For the text-containing cell, return its midpoint in (X, Y) coordinate format. 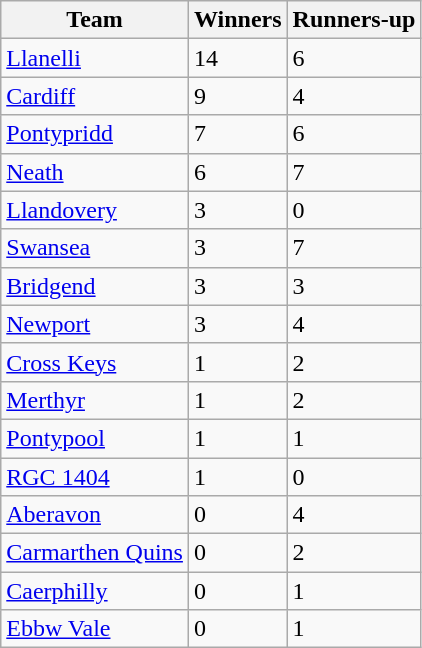
Llandovery (95, 210)
Carmarthen Quins (95, 553)
Merthyr (95, 400)
Neath (95, 172)
Cardiff (95, 96)
Caerphilly (95, 591)
Aberavon (95, 515)
Runners-up (354, 20)
14 (238, 58)
Ebbw Vale (95, 629)
Swansea (95, 248)
Team (95, 20)
Newport (95, 324)
Pontypridd (95, 134)
Bridgend (95, 286)
Winners (238, 20)
9 (238, 96)
Cross Keys (95, 362)
Pontypool (95, 438)
RGC 1404 (95, 477)
Llanelli (95, 58)
